Scan for the cell matching the given text and deliver its (X, Y) coordinate at center. 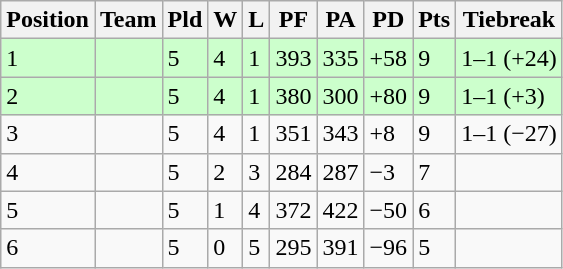
1–1 (−27) (510, 134)
335 (340, 58)
1–1 (+3) (510, 96)
295 (294, 248)
300 (340, 96)
1–1 (+24) (510, 58)
+58 (388, 58)
372 (294, 210)
7 (434, 172)
−96 (388, 248)
391 (340, 248)
Pts (434, 20)
284 (294, 172)
PF (294, 20)
PD (388, 20)
351 (294, 134)
−3 (388, 172)
−50 (388, 210)
422 (340, 210)
Tiebreak (510, 20)
PA (340, 20)
L (256, 20)
W (226, 20)
+8 (388, 134)
380 (294, 96)
Position (48, 20)
+80 (388, 96)
343 (340, 134)
Pld (185, 20)
Team (128, 20)
287 (340, 172)
393 (294, 58)
0 (226, 248)
